For the text-containing cell, return its midpoint in (X, Y) coordinate format. 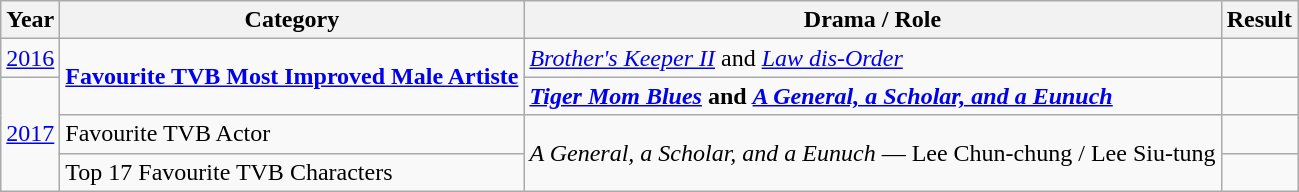
Category (292, 20)
Top 17 Favourite TVB Characters (292, 172)
2016 (30, 58)
Year (30, 20)
Tiger Mom Blues and A General, a Scholar, and a Eunuch (872, 96)
Brother's Keeper II and Law dis-Order (872, 58)
2017 (30, 134)
Drama / Role (872, 20)
Favourite TVB Most Improved Male Artiste (292, 77)
Favourite TVB Actor (292, 134)
A General, a Scholar, and a Eunuch — Lee Chun-chung / Lee Siu-tung (872, 153)
Result (1259, 20)
